Locate the cell with the specified text and output its [X, Y] center coordinate. 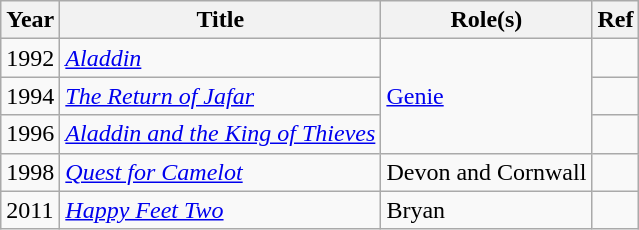
1996 [30, 134]
The Return of Jafar [220, 96]
Devon and Cornwall [486, 172]
Title [220, 20]
Happy Feet Two [220, 210]
1998 [30, 172]
Aladdin and the King of Thieves [220, 134]
Quest for Camelot [220, 172]
1994 [30, 96]
Year [30, 20]
Bryan [486, 210]
Aladdin [220, 58]
1992 [30, 58]
Genie [486, 96]
2011 [30, 210]
Ref [616, 20]
Role(s) [486, 20]
